Pinpoint the cell where the given text exists, returning its [x, y] midpoint coordinate. 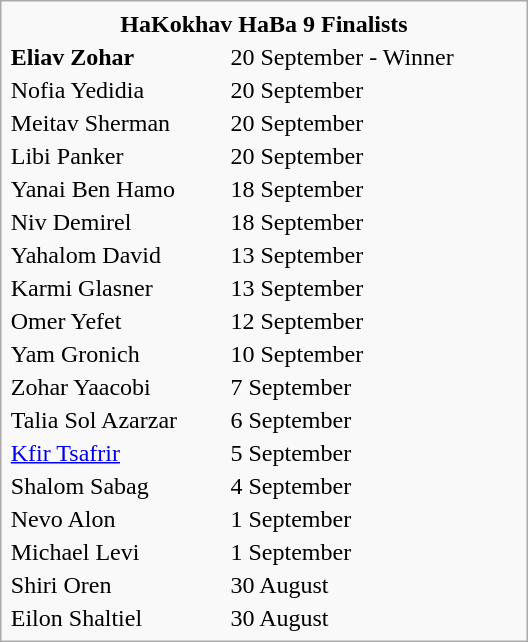
HaKokhav HaBa 9 Finalists [264, 24]
20 September - Winner [374, 57]
Kfir Tsafrir [118, 453]
Zohar Yaacobi [118, 387]
Karmi Glasner [118, 288]
Yahalom David [118, 255]
Nofia Yedidia [118, 90]
Michael Levi [118, 552]
Niv Demirel [118, 222]
5 September [374, 453]
Meitav Sherman [118, 123]
Shiri Oren [118, 585]
Omer Yefet [118, 321]
10 September [374, 354]
Shalom Sabag [118, 486]
Eliav Zohar [118, 57]
Yam Gronich [118, 354]
4 September [374, 486]
7 September [374, 387]
12 September [374, 321]
Talia Sol Azarzar [118, 420]
Eilon Shaltiel [118, 618]
Nevo Alon [118, 519]
Libi Panker [118, 156]
Yanai Ben Hamo [118, 189]
6 September [374, 420]
